From the cell containing the given text, extract its center point as (x, y) coordinate. 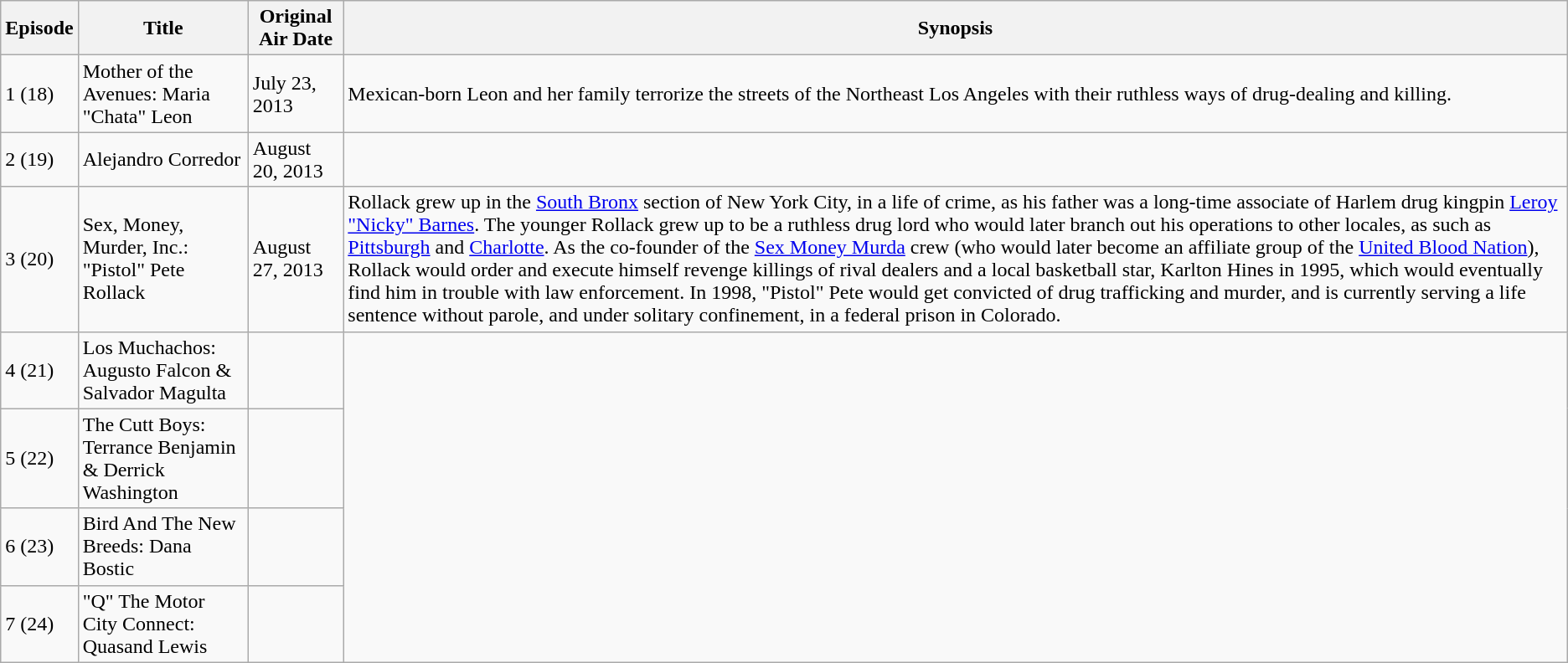
Sex, Money, Murder, Inc.: "Pistol" Pete Rollack (162, 260)
August 27, 2013 (295, 260)
"Q" The Motor City Connect: Quasand Lewis (162, 624)
Mexican-born Leon and her family terrorize the streets of the Northeast Los Angeles with their ruthless ways of drug-dealing and killing. (955, 94)
July 23, 2013 (295, 94)
Synopsis (955, 28)
Bird And The New Breeds: Dana Bostic (162, 547)
7 (24) (39, 624)
Mother of the Avenues: Maria "Chata" Leon (162, 94)
4 (21) (39, 370)
Original Air Date (295, 28)
Title (162, 28)
August 20, 2013 (295, 159)
Alejandro Corredor (162, 159)
5 (22) (39, 459)
Los Muchachos: Augusto Falcon & Salvador Magulta (162, 370)
3 (20) (39, 260)
2 (19) (39, 159)
The Cutt Boys: Terrance Benjamin & Derrick Washington (162, 459)
1 (18) (39, 94)
Episode (39, 28)
6 (23) (39, 547)
